Identify which cell holds the provided text, then report its [x, y] central coordinate. 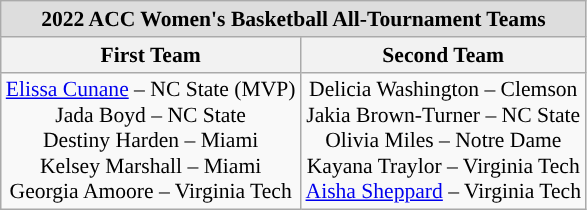
Delicia Washington – ClemsonJakia Brown-Turner – NC StateOlivia Miles – Notre DameKayana Traylor – Virginia TechAisha Sheppard – Virginia Tech [443, 141]
First Team [151, 55]
Elissa Cunane – NC State (MVP)Jada Boyd – NC StateDestiny Harden – MiamiKelsey Marshall – MiamiGeorgia Amoore – Virginia Tech [151, 141]
Second Team [443, 55]
2022 ACC Women's Basketball All-Tournament Teams [294, 19]
